Find where the given text appears and provide that cell's center as (x, y) coordinate. 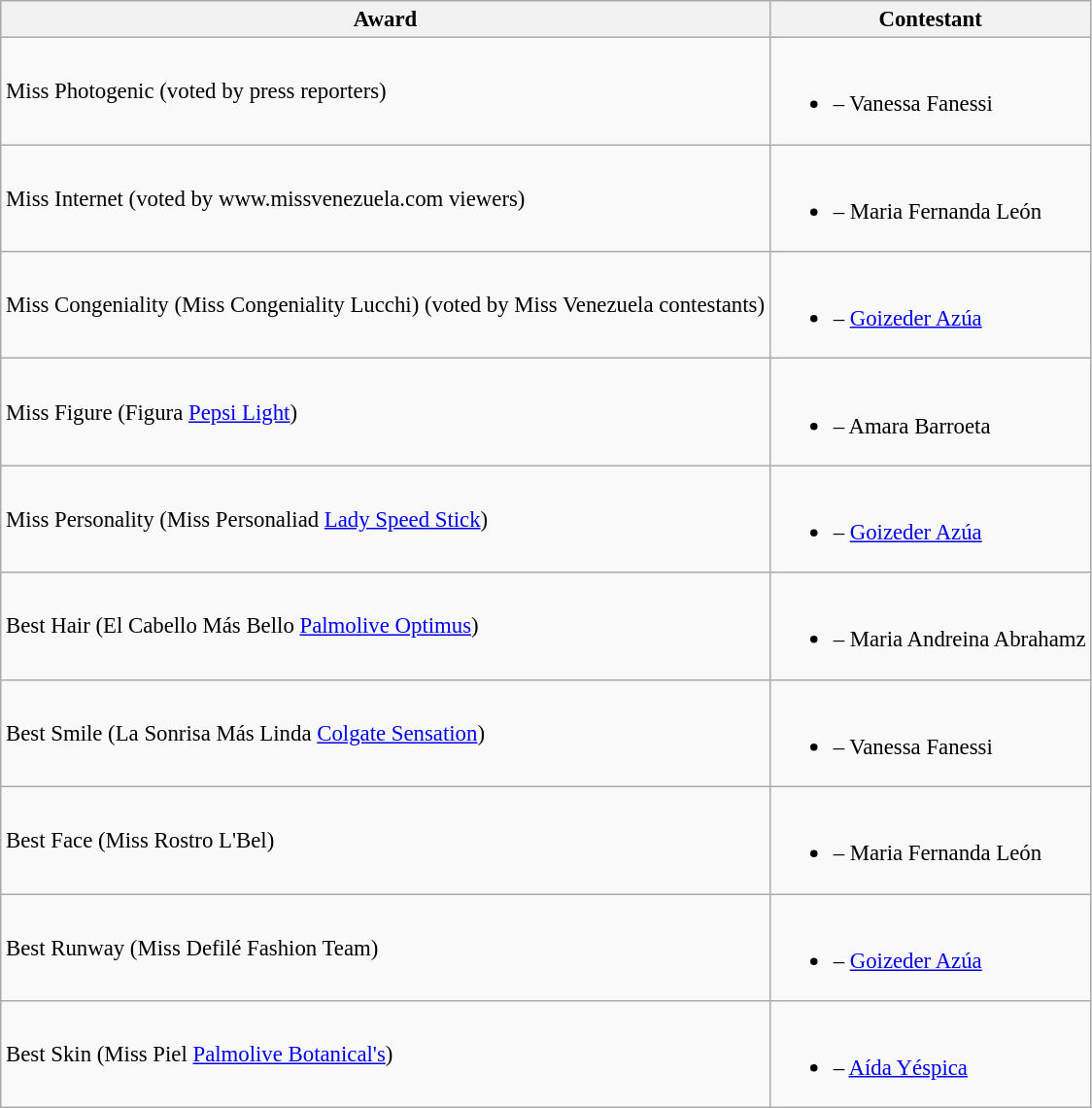
Miss Personality (Miss Personaliad Lady Speed Stick) (386, 519)
– Amara Barroeta (931, 412)
– Aída Yéspica (931, 1055)
Miss Congeniality (Miss Congeniality Lucchi) (voted by Miss Venezuela contestants) (386, 305)
Best Skin (Miss Piel Palmolive Botanical's) (386, 1055)
Best Smile (La Sonrisa Más Linda Colgate Sensation) (386, 733)
Best Runway (Miss Defilé Fashion Team) (386, 948)
Best Hair (El Cabello Más Bello Palmolive Optimus) (386, 626)
Best Face (Miss Rostro L'Bel) (386, 841)
Miss Figure (Figura Pepsi Light) (386, 412)
Miss Photogenic (voted by press reporters) (386, 91)
Contestant (931, 19)
– Maria Andreina Abrahamz (931, 626)
Miss Internet (voted by www.missvenezuela.com viewers) (386, 198)
Award (386, 19)
